Search for the cell housing the specified text and yield its [x, y] center coordinate. 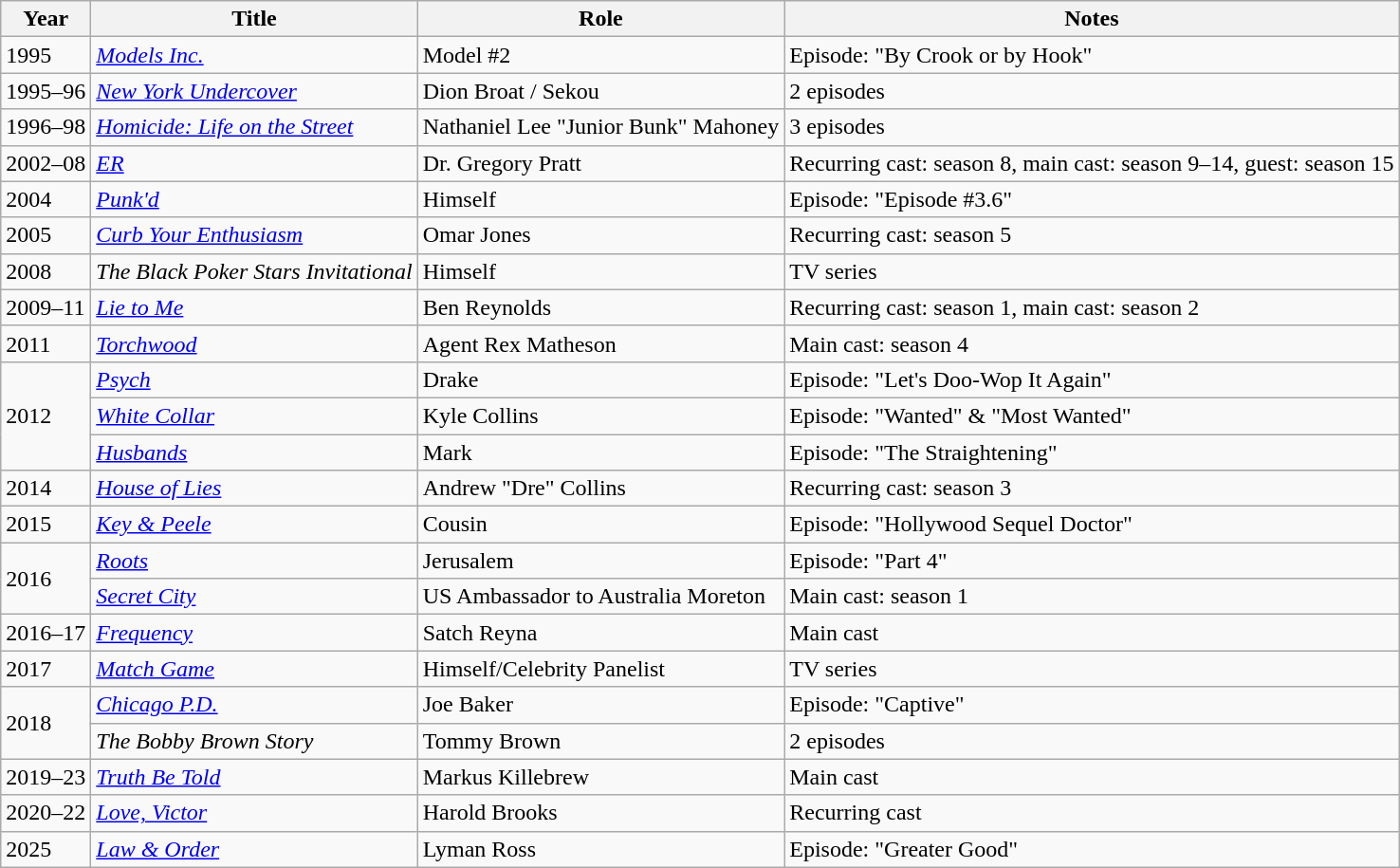
The Bobby Brown Story [254, 741]
Torchwood [254, 343]
Recurring cast: season 1, main cast: season 2 [1092, 307]
3 episodes [1092, 127]
Curb Your Enthusiasm [254, 235]
Harold Brooks [601, 813]
Recurring cast [1092, 813]
Episode: "Hollywood Sequel Doctor" [1092, 525]
2020–22 [46, 813]
Recurring cast: season 5 [1092, 235]
Lyman Ross [601, 849]
ER [254, 163]
Episode: "Wanted" & "Most Wanted" [1092, 416]
Chicago P.D. [254, 705]
2025 [46, 849]
Satch Reyna [601, 633]
Main cast: season 4 [1092, 343]
Psych [254, 379]
Dion Broat / Sekou [601, 91]
Lie to Me [254, 307]
2016 [46, 579]
2002–08 [46, 163]
White Collar [254, 416]
Frequency [254, 633]
Role [601, 19]
1996–98 [46, 127]
Law & Order [254, 849]
2012 [46, 416]
Drake [601, 379]
Episode: "By Crook or by Hook" [1092, 55]
Omar Jones [601, 235]
Title [254, 19]
New York Undercover [254, 91]
2008 [46, 271]
2011 [46, 343]
Mark [601, 452]
Models Inc. [254, 55]
Key & Peele [254, 525]
2015 [46, 525]
2016–17 [46, 633]
Cousin [601, 525]
Kyle Collins [601, 416]
Episode: "Part 4" [1092, 561]
2004 [46, 199]
House of Lies [254, 489]
Love, Victor [254, 813]
Dr. Gregory Pratt [601, 163]
Episode: "The Straightening" [1092, 452]
Agent Rex Matheson [601, 343]
2005 [46, 235]
Model #2 [601, 55]
Match Game [254, 669]
2017 [46, 669]
2019–23 [46, 777]
Punk'd [254, 199]
Notes [1092, 19]
2014 [46, 489]
Episode: "Captive" [1092, 705]
Markus Killebrew [601, 777]
Tommy Brown [601, 741]
Joe Baker [601, 705]
Andrew "Dre" Collins [601, 489]
Roots [254, 561]
Secret City [254, 597]
Episode: "Episode #3.6" [1092, 199]
2018 [46, 723]
1995 [46, 55]
Year [46, 19]
Episode: "Greater Good" [1092, 849]
Himself/Celebrity Panelist [601, 669]
Ben Reynolds [601, 307]
1995–96 [46, 91]
US Ambassador to Australia Moreton [601, 597]
Homicide: Life on the Street [254, 127]
Main cast: season 1 [1092, 597]
The Black Poker Stars Invitational [254, 271]
Recurring cast: season 8, main cast: season 9–14, guest: season 15 [1092, 163]
Truth Be Told [254, 777]
Husbands [254, 452]
Recurring cast: season 3 [1092, 489]
Jerusalem [601, 561]
Nathaniel Lee "Junior Bunk" Mahoney [601, 127]
Episode: "Let's Doo-Wop It Again" [1092, 379]
2009–11 [46, 307]
